Scan for the cell matching the given text and deliver its [X, Y] coordinate at center. 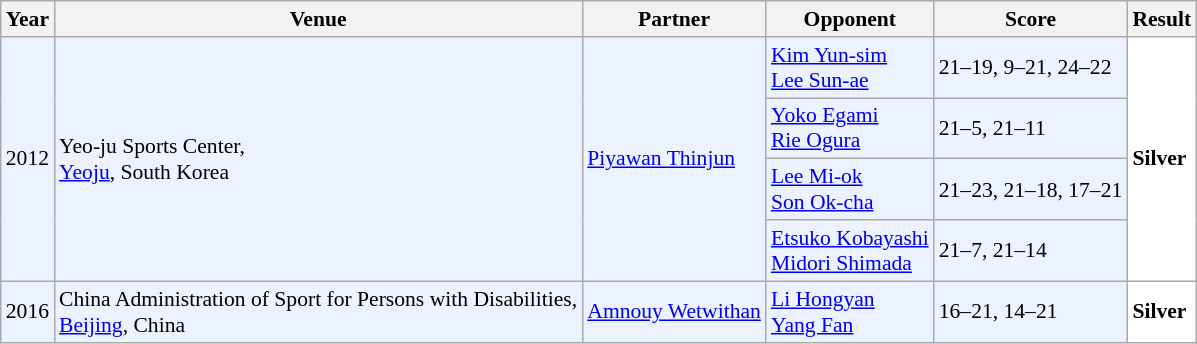
China Administration of Sport for Persons with Disabilities,Beijing, China [318, 312]
Yoko Egami Rie Ogura [850, 128]
Venue [318, 19]
Result [1162, 19]
Partner [674, 19]
Piyawan Thinjun [674, 159]
2016 [28, 312]
Li Hongyan Yang Fan [850, 312]
Year [28, 19]
Amnouy Wetwithan [674, 312]
Lee Mi-ok Son Ok-cha [850, 190]
2012 [28, 159]
Etsuko Kobayashi Midori Shimada [850, 250]
21–7, 21–14 [1031, 250]
Kim Yun-sim Lee Sun-ae [850, 68]
21–19, 9–21, 24–22 [1031, 68]
16–21, 14–21 [1031, 312]
21–5, 21–11 [1031, 128]
Opponent [850, 19]
21–23, 21–18, 17–21 [1031, 190]
Yeo-ju Sports Center,Yeoju, South Korea [318, 159]
Score [1031, 19]
